Extract the (X, Y) coordinate from the center of the cell holding the provided text.  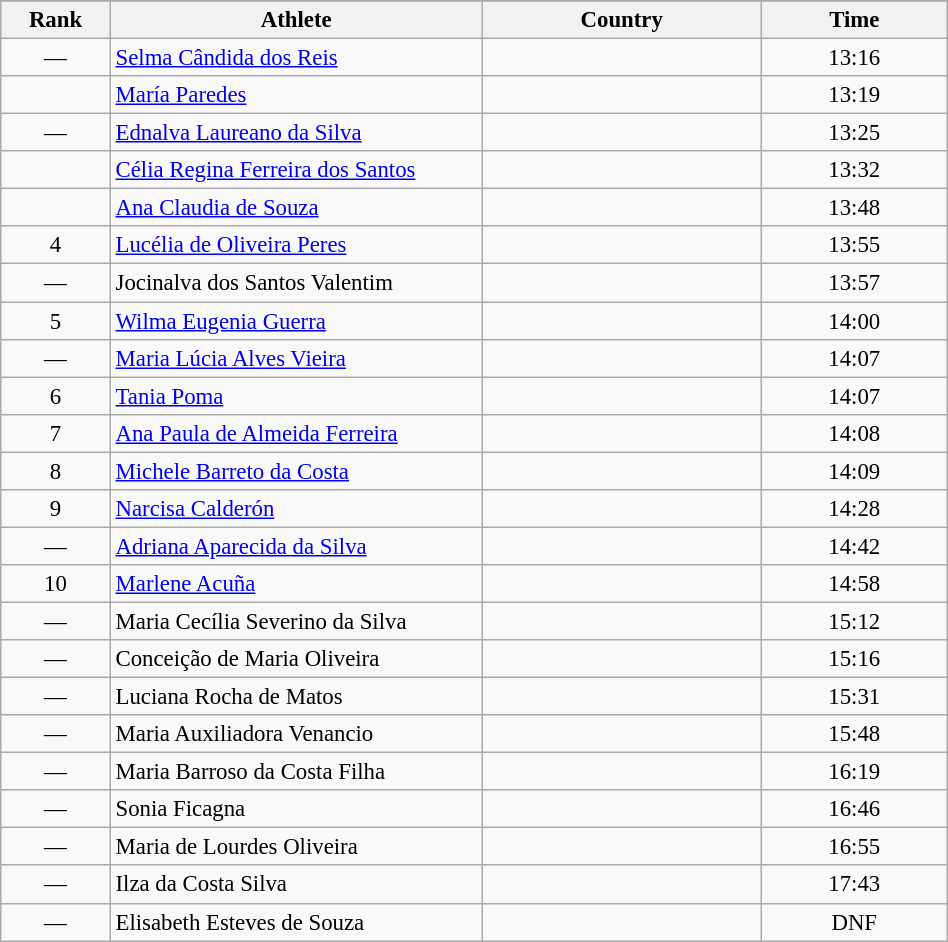
Célia Regina Ferreira dos Santos (296, 170)
15:12 (854, 621)
15:31 (854, 697)
8 (56, 471)
Narcisa Calderón (296, 509)
Jocinalva dos Santos Valentim (296, 283)
Luciana Rocha de Matos (296, 697)
13:19 (854, 95)
DNF (854, 922)
17:43 (854, 885)
7 (56, 433)
Tania Poma (296, 396)
María Paredes (296, 95)
Maria Cecília Severino da Silva (296, 621)
4 (56, 245)
14:08 (854, 433)
6 (56, 396)
16:19 (854, 772)
Ana Claudia de Souza (296, 208)
13:25 (854, 133)
13:48 (854, 208)
Maria de Lourdes Oliveira (296, 847)
Maria Auxiliadora Venancio (296, 734)
Country (622, 20)
14:28 (854, 509)
13:32 (854, 170)
Ilza da Costa Silva (296, 885)
5 (56, 321)
Michele Barreto da Costa (296, 471)
Marlene Acuña (296, 584)
Sonia Ficagna (296, 809)
Elisabeth Esteves de Souza (296, 922)
14:42 (854, 546)
Selma Cândida dos Reis (296, 58)
Time (854, 20)
Rank (56, 20)
Lucélia de Oliveira Peres (296, 245)
10 (56, 584)
16:46 (854, 809)
Ana Paula de Almeida Ferreira (296, 433)
Adriana Aparecida da Silva (296, 546)
9 (56, 509)
13:55 (854, 245)
16:55 (854, 847)
Ednalva Laureano da Silva (296, 133)
Maria Lúcia Alves Vieira (296, 358)
14:00 (854, 321)
Athlete (296, 20)
Wilma Eugenia Guerra (296, 321)
15:16 (854, 659)
Maria Barroso da Costa Filha (296, 772)
14:58 (854, 584)
14:09 (854, 471)
13:57 (854, 283)
Conceição de Maria Oliveira (296, 659)
15:48 (854, 734)
13:16 (854, 58)
